Output the [x, y] coordinate of the center of the cell containing the given text.  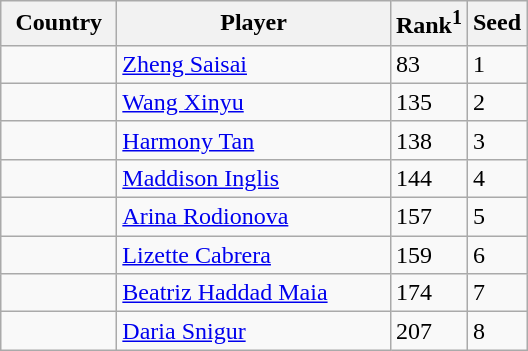
207 [428, 331]
Daria Snigur [254, 331]
144 [428, 178]
Arina Rodionova [254, 217]
Beatriz Haddad Maia [254, 293]
159 [428, 255]
4 [496, 178]
Country [59, 24]
6 [496, 255]
138 [428, 140]
2 [496, 102]
Player [254, 24]
135 [428, 102]
Seed [496, 24]
5 [496, 217]
Maddison Inglis [254, 178]
7 [496, 293]
Harmony Tan [254, 140]
174 [428, 293]
8 [496, 331]
Zheng Saisai [254, 64]
83 [428, 64]
Rank1 [428, 24]
157 [428, 217]
Lizette Cabrera [254, 255]
Wang Xinyu [254, 102]
1 [496, 64]
3 [496, 140]
